Identify which cell holds the provided text, then report its [x, y] central coordinate. 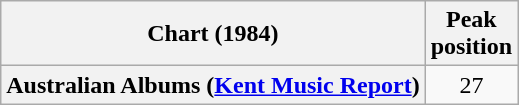
27 [471, 85]
Australian Albums (Kent Music Report) [213, 85]
Peakposition [471, 34]
Chart (1984) [213, 34]
